Search for the cell housing the specified text and yield its (x, y) center coordinate. 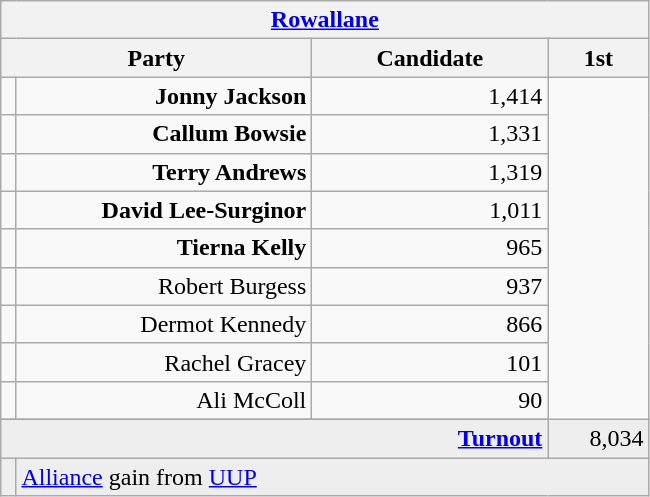
Dermot Kennedy (164, 324)
937 (430, 286)
Callum Bowsie (164, 134)
1,011 (430, 210)
Candidate (430, 58)
Alliance gain from UUP (332, 477)
1st (598, 58)
8,034 (598, 438)
Ali McColl (164, 400)
Tierna Kelly (164, 248)
965 (430, 248)
90 (430, 400)
Turnout (274, 438)
Robert Burgess (164, 286)
866 (430, 324)
1,331 (430, 134)
David Lee-Surginor (164, 210)
101 (430, 362)
Rachel Gracey (164, 362)
Jonny Jackson (164, 96)
1,414 (430, 96)
Rowallane (325, 20)
Party (156, 58)
1,319 (430, 172)
Terry Andrews (164, 172)
